Detect which cell encompasses the target text, then output its [x, y] center coordinate. 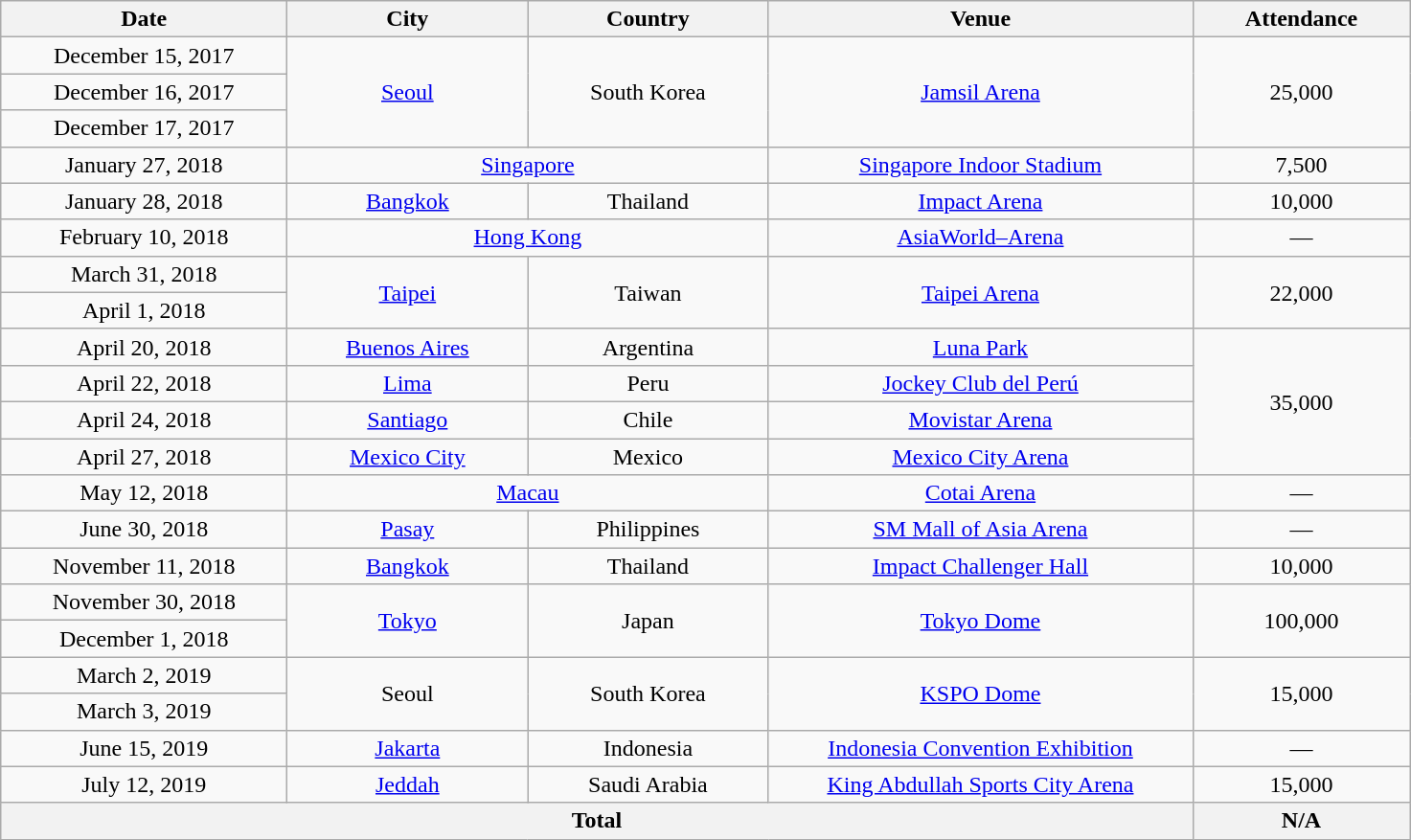
January 27, 2018 [144, 165]
Japan [648, 621]
Date [144, 19]
Peru [648, 383]
April 27, 2018 [144, 457]
Mexico [648, 457]
22,000 [1301, 292]
March 31, 2018 [144, 274]
Jamsil Arena [981, 92]
City [408, 19]
Cotai Arena [981, 493]
Taiwan [648, 292]
Philippines [648, 530]
April 20, 2018 [144, 347]
Luna Park [981, 347]
Argentina [648, 347]
Tokyo [408, 621]
100,000 [1301, 621]
7,500 [1301, 165]
June 30, 2018 [144, 530]
December 16, 2017 [144, 92]
Singapore Indoor Stadium [981, 165]
Attendance [1301, 19]
AsiaWorld–Arena [981, 238]
Indonesia Convention Exhibition [981, 748]
Jakarta [408, 748]
April 1, 2018 [144, 310]
March 2, 2019 [144, 675]
Hong Kong [528, 238]
April 24, 2018 [144, 420]
November 30, 2018 [144, 602]
Macau [528, 493]
Mexico City [408, 457]
Venue [981, 19]
Lima [408, 383]
Taipei [408, 292]
June 15, 2019 [144, 748]
July 12, 2019 [144, 784]
Santiago [408, 420]
Taipei Arena [981, 292]
December 15, 2017 [144, 56]
Mexico City Arena [981, 457]
Chile [648, 420]
N/A [1301, 821]
35,000 [1301, 401]
January 28, 2018 [144, 201]
SM Mall of Asia Arena [981, 530]
Jeddah [408, 784]
December 1, 2018 [144, 639]
Buenos Aires [408, 347]
May 12, 2018 [144, 493]
Tokyo Dome [981, 621]
Saudi Arabia [648, 784]
April 22, 2018 [144, 383]
Indonesia [648, 748]
Jockey Club del Perú [981, 383]
Pasay [408, 530]
Impact Challenger Hall [981, 566]
February 10, 2018 [144, 238]
25,000 [1301, 92]
Country [648, 19]
Impact Arena [981, 201]
November 11, 2018 [144, 566]
Singapore [528, 165]
March 3, 2019 [144, 712]
Movistar Arena [981, 420]
Total [597, 821]
December 17, 2017 [144, 128]
King Abdullah Sports City Arena [981, 784]
KSPO Dome [981, 693]
